Identify which cell holds the provided text, then report its [x, y] central coordinate. 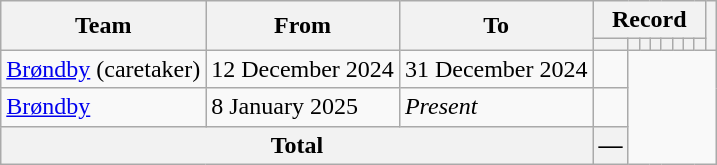
Total [297, 145]
Record [649, 20]
8 January 2025 [303, 107]
Team [104, 26]
31 December 2024 [496, 69]
Present [496, 107]
— [610, 145]
From [303, 26]
12 December 2024 [303, 69]
Brøndby (caretaker) [104, 69]
To [496, 26]
Brøndby [104, 107]
